For the text-containing cell, return its midpoint in [x, y] coordinate format. 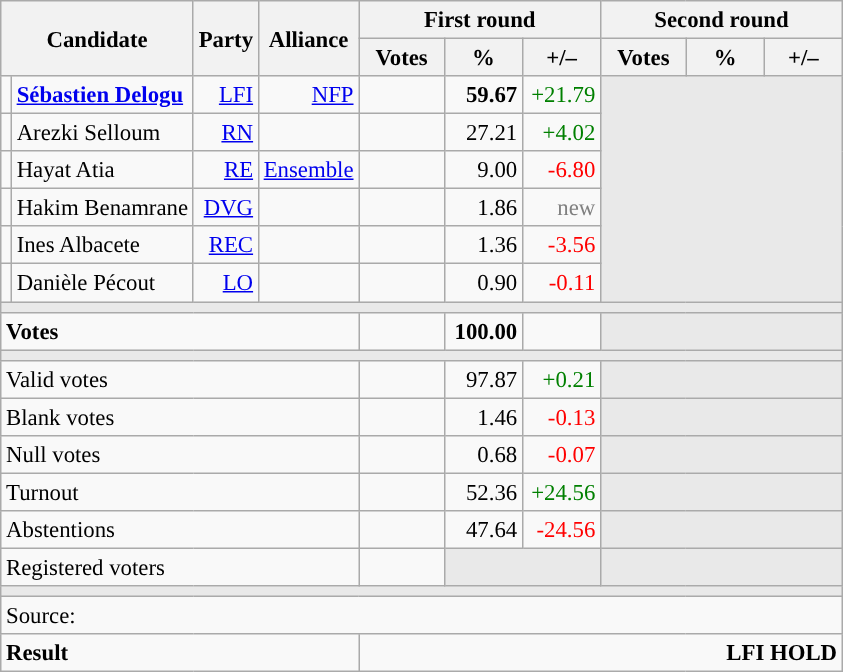
+24.56 [561, 492]
+4.02 [561, 133]
-0.13 [561, 417]
100.00 [483, 331]
27.21 [483, 133]
First round [480, 20]
-0.11 [561, 283]
Second round [722, 20]
REC [226, 245]
LO [226, 283]
Valid votes [180, 379]
-0.07 [561, 455]
new [561, 208]
+21.79 [561, 95]
LFI [226, 95]
Sébastien Delogu [102, 95]
RE [226, 170]
Blank votes [180, 417]
Hayat Atia [102, 170]
Result [180, 653]
Candidate [98, 38]
-24.56 [561, 530]
97.87 [483, 379]
9.00 [483, 170]
47.64 [483, 530]
52.36 [483, 492]
NFP [308, 95]
59.67 [483, 95]
Registered voters [180, 567]
Hakim Benamrane [102, 208]
Ines Albacete [102, 245]
Turnout [180, 492]
-3.56 [561, 245]
Null votes [180, 455]
-6.80 [561, 170]
1.46 [483, 417]
1.86 [483, 208]
LFI HOLD [601, 653]
Abstentions [180, 530]
Arezki Selloum [102, 133]
Alliance [308, 38]
RN [226, 133]
+0.21 [561, 379]
Source: [422, 616]
Ensemble [308, 170]
1.36 [483, 245]
0.90 [483, 283]
Danièle Pécout [102, 283]
DVG [226, 208]
0.68 [483, 455]
Party [226, 38]
